Return [X, Y] of the center of cell containing provided text 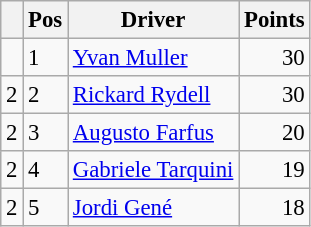
4 [46, 170]
19 [274, 170]
Driver [154, 20]
18 [274, 208]
20 [274, 133]
Gabriele Tarquini [154, 170]
Points [274, 20]
5 [46, 208]
Pos [46, 20]
1 [46, 58]
Jordi Gené [154, 208]
Yvan Muller [154, 58]
Augusto Farfus [154, 133]
3 [46, 133]
Rickard Rydell [154, 95]
